Capture the cell that displays the provided text and extract its (X, Y) central coordinate. 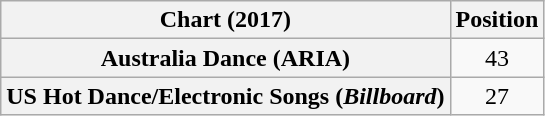
US Hot Dance/Electronic Songs (Billboard) (226, 96)
Chart (2017) (226, 20)
Australia Dance (ARIA) (226, 58)
Position (497, 20)
43 (497, 58)
27 (497, 96)
